For the text-containing cell, return its midpoint in [x, y] coordinate format. 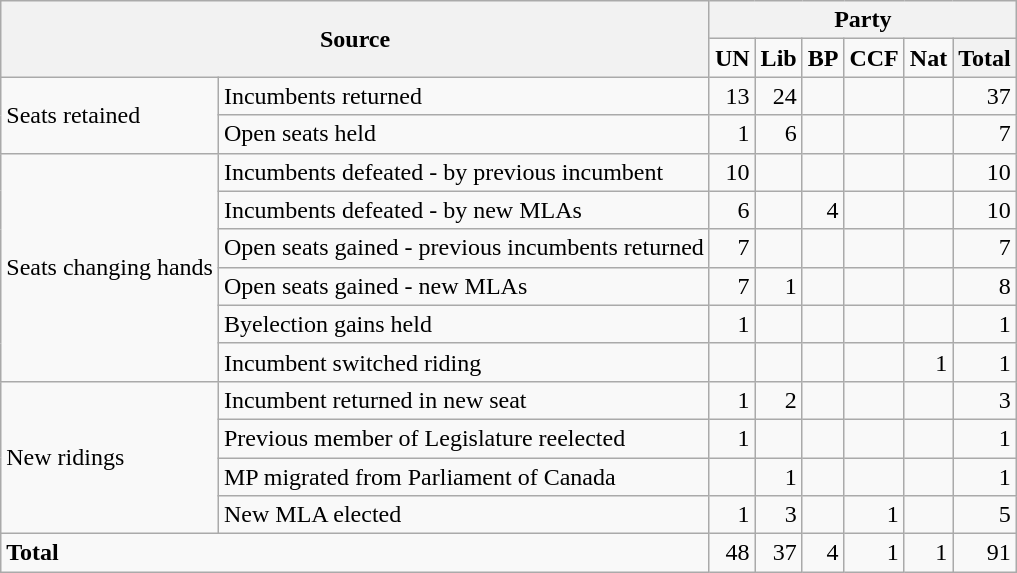
91 [985, 553]
Incumbents defeated - by previous incumbent [464, 172]
Byelection gains held [464, 324]
Incumbents returned [464, 96]
Lib [778, 58]
Source [356, 39]
Party [862, 20]
Incumbent switched riding [464, 362]
24 [778, 96]
Incumbent returned in new seat [464, 400]
UN [732, 58]
8 [985, 286]
Open seats gained - previous incumbents returned [464, 248]
New ridings [110, 457]
Incumbents defeated - by new MLAs [464, 210]
48 [732, 553]
BP [823, 58]
5 [985, 515]
Seats retained [110, 115]
13 [732, 96]
Open seats gained - new MLAs [464, 286]
Previous member of Legislature reelected [464, 438]
Nat [928, 58]
New MLA elected [464, 515]
CCF [874, 58]
Open seats held [464, 134]
Seats changing hands [110, 267]
MP migrated from Parliament of Canada [464, 477]
2 [778, 400]
